Scan for the cell matching the given text and deliver its (x, y) coordinate at center. 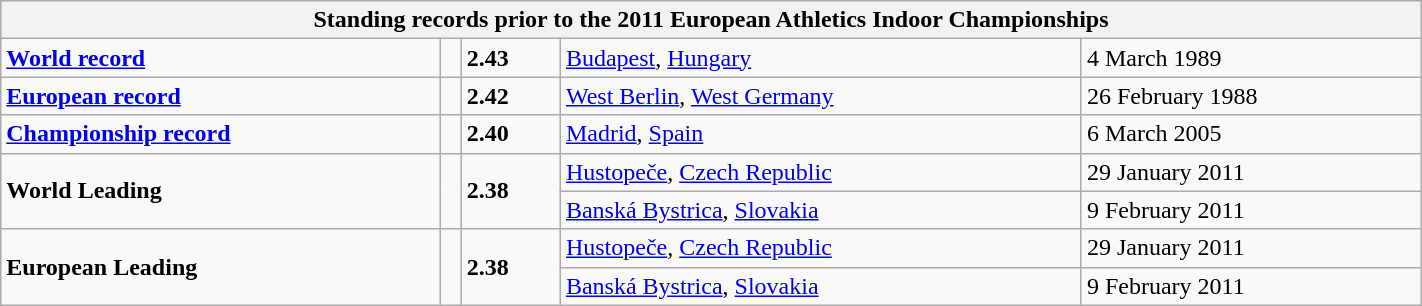
Madrid, Spain (820, 134)
European record (221, 96)
Championship record (221, 134)
Budapest, Hungary (820, 58)
2.43 (510, 58)
West Berlin, West Germany (820, 96)
6 March 2005 (1251, 134)
World Leading (221, 191)
World record (221, 58)
26 February 1988 (1251, 96)
2.40 (510, 134)
European Leading (221, 267)
2.42 (510, 96)
4 March 1989 (1251, 58)
Standing records prior to the 2011 European Athletics Indoor Championships (711, 20)
